Scan for the cell matching the given text and deliver its [X, Y] coordinate at center. 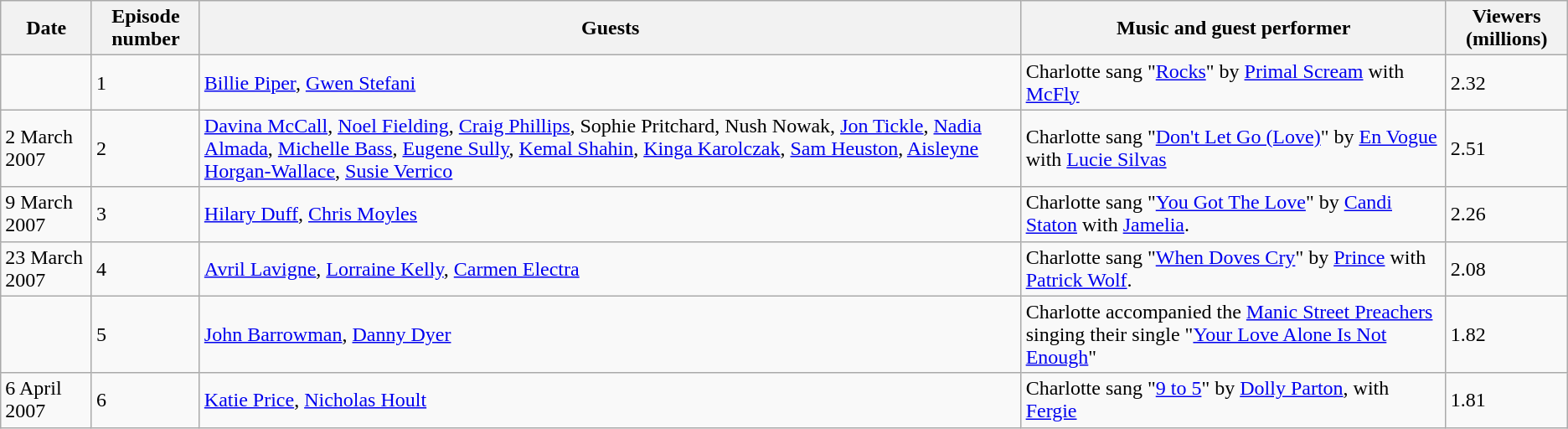
Music and guest performer [1233, 28]
1.81 [1506, 401]
Katie Price, Nicholas Hoult [610, 401]
Hilary Duff, Chris Moyles [610, 214]
6 [146, 401]
2.08 [1506, 268]
23 March 2007 [47, 268]
9 March 2007 [47, 214]
Avril Lavigne, Lorraine Kelly, Carmen Electra [610, 268]
2.26 [1506, 214]
1 [146, 82]
Date [47, 28]
Guests [610, 28]
Charlotte sang "Rocks" by Primal Scream with McFly [1233, 82]
3 [146, 214]
Charlotte sang "You Got The Love" by Candi Staton with Jamelia. [1233, 214]
Episode number [146, 28]
Viewers (millions) [1506, 28]
Charlotte sang "9 to 5" by Dolly Parton, with Fergie [1233, 401]
2 [146, 148]
2.32 [1506, 82]
1.82 [1506, 334]
2.51 [1506, 148]
2 March 2007 [47, 148]
6 April 2007 [47, 401]
Charlotte accompanied the Manic Street Preachers singing their single "Your Love Alone Is Not Enough" [1233, 334]
Charlotte sang "When Doves Cry" by Prince with Patrick Wolf. [1233, 268]
5 [146, 334]
John Barrowman, Danny Dyer [610, 334]
4 [146, 268]
Charlotte sang "Don't Let Go (Love)" by En Vogue with Lucie Silvas [1233, 148]
Billie Piper, Gwen Stefani [610, 82]
